Determine the [x, y] coordinate at the center of the cell enclosing the given text.  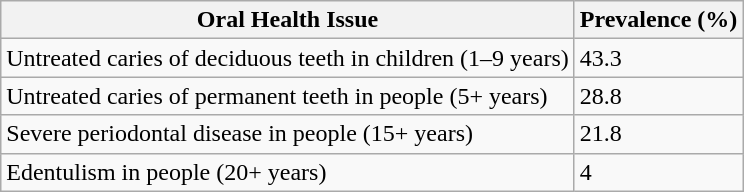
Untreated caries of permanent teeth in people (5+ years) [288, 96]
Edentulism in people (20+ years) [288, 172]
28.8 [658, 96]
Severe periodontal disease in people (15+ years) [288, 134]
Prevalence (%) [658, 20]
21.8 [658, 134]
43.3 [658, 58]
Untreated caries of deciduous teeth in children (1–9 years) [288, 58]
Oral Health Issue [288, 20]
4 [658, 172]
